Return the [x, y] coordinate for the center point of the cell that contains the specified text.  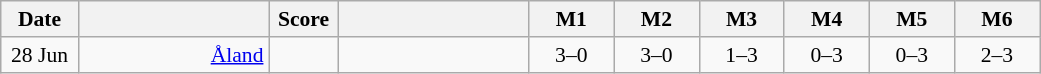
M5 [912, 19]
2–3 [996, 55]
M3 [742, 19]
M4 [826, 19]
Score [303, 19]
Date [40, 19]
M2 [656, 19]
Åland [173, 55]
1–3 [742, 55]
M6 [996, 19]
28 Jun [40, 55]
M1 [572, 19]
